For the text-containing cell, return its midpoint in (x, y) coordinate format. 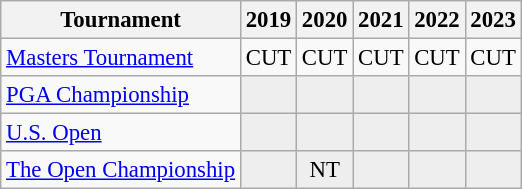
2021 (381, 20)
2022 (437, 20)
NT (325, 170)
U.S. Open (121, 133)
PGA Championship (121, 95)
2023 (493, 20)
Masters Tournament (121, 58)
The Open Championship (121, 170)
2020 (325, 20)
Tournament (121, 20)
2019 (268, 20)
